Capture the cell that displays the provided text and extract its (x, y) central coordinate. 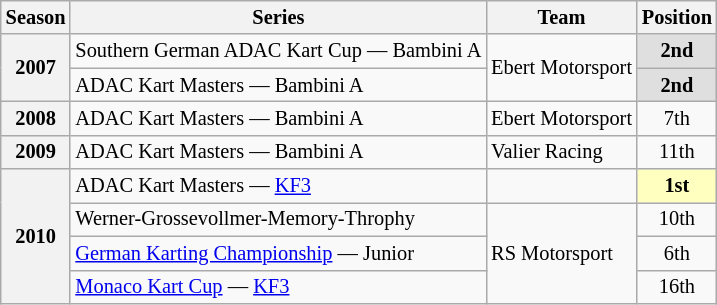
Werner-Grossevollmer-Memory-Throphy (278, 219)
7th (677, 118)
Team (562, 17)
RS Motorsport (562, 252)
6th (677, 253)
Series (278, 17)
Southern German ADAC Kart Cup — Bambini A (278, 51)
ADAC Kart Masters — KF3 (278, 186)
Position (677, 17)
Valier Racing (562, 152)
Monaco Kart Cup — KF3 (278, 287)
11th (677, 152)
2008 (36, 118)
German Karting Championship — Junior (278, 253)
2007 (36, 68)
Season (36, 17)
2010 (36, 236)
16th (677, 287)
2009 (36, 152)
10th (677, 219)
1st (677, 186)
